Provide the (x, y) coordinate of the cell's center where the given text is located.  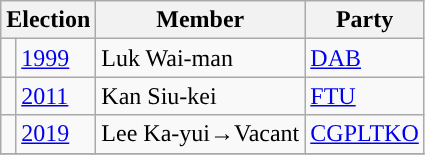
Member (200, 20)
Lee Ka-yui→Vacant (200, 134)
DAB (365, 58)
Party (365, 20)
2011 (56, 96)
CGPLTKO (365, 134)
Kan Siu-kei (200, 96)
2019 (56, 134)
Luk Wai-man (200, 58)
FTU (365, 96)
Election (48, 20)
1999 (56, 58)
